Locate the cell with the specified text and output its (x, y) center coordinate. 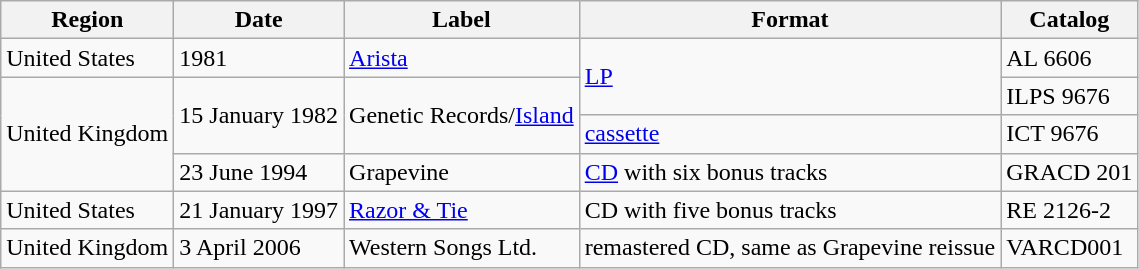
3 April 2006 (259, 248)
Arista (462, 58)
GRACD 201 (1070, 172)
Catalog (1070, 20)
Region (88, 20)
21 January 1997 (259, 210)
CD with five bonus tracks (790, 210)
ILPS 9676 (1070, 96)
23 June 1994 (259, 172)
1981 (259, 58)
LP (790, 77)
Grapevine (462, 172)
ICT 9676 (1070, 134)
Label (462, 20)
Genetic Records/Island (462, 115)
Format (790, 20)
RE 2126-2 (1070, 210)
Date (259, 20)
CD with six bonus tracks (790, 172)
VARCD001 (1070, 248)
15 January 1982 (259, 115)
remastered CD, same as Grapevine reissue (790, 248)
cassette (790, 134)
Razor & Tie (462, 210)
AL 6606 (1070, 58)
Western Songs Ltd. (462, 248)
